Locate the cell with the specified text and output its (x, y) center coordinate. 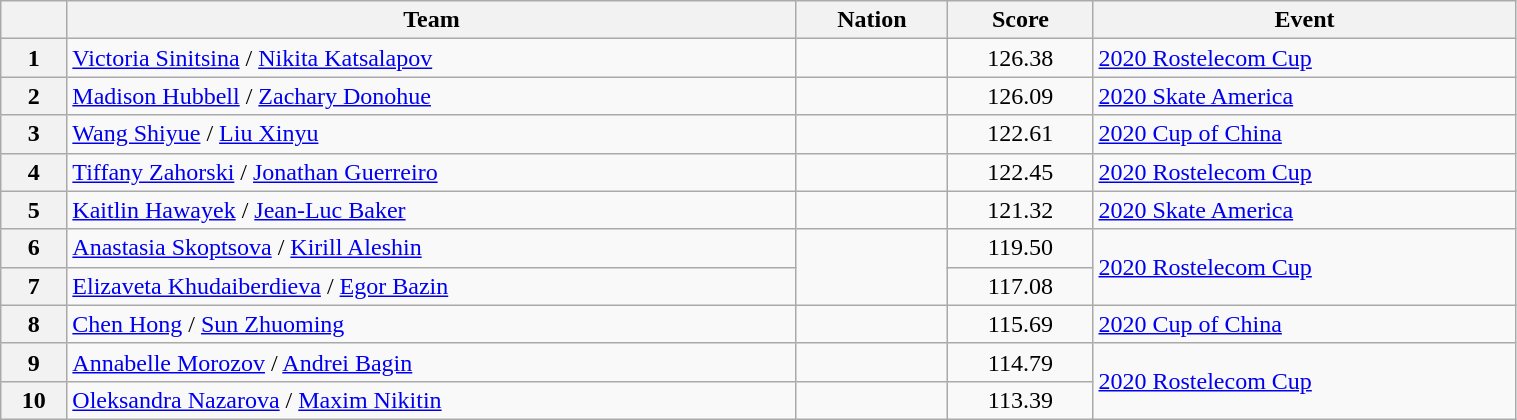
1 (34, 58)
Score (1020, 20)
Chen Hong / Sun Zhuoming (432, 324)
Anastasia Skoptsova / Kirill Aleshin (432, 248)
121.32 (1020, 210)
122.45 (1020, 172)
Wang Shiyue / Liu Xinyu (432, 134)
117.08 (1020, 286)
114.79 (1020, 362)
126.09 (1020, 96)
Kaitlin Hawayek / Jean-Luc Baker (432, 210)
Event (1304, 20)
Nation (872, 20)
7 (34, 286)
Oleksandra Nazarova / Maxim Nikitin (432, 400)
3 (34, 134)
126.38 (1020, 58)
9 (34, 362)
10 (34, 400)
4 (34, 172)
Elizaveta Khudaiberdieva / Egor Bazin (432, 286)
Madison Hubbell / Zachary Donohue (432, 96)
Annabelle Morozov / Andrei Bagin (432, 362)
122.61 (1020, 134)
6 (34, 248)
Victoria Sinitsina / Nikita Katsalapov (432, 58)
8 (34, 324)
Tiffany Zahorski / Jonathan Guerreiro (432, 172)
Team (432, 20)
113.39 (1020, 400)
2 (34, 96)
5 (34, 210)
115.69 (1020, 324)
119.50 (1020, 248)
